Detect which cell encompasses the target text, then output its (X, Y) center coordinate. 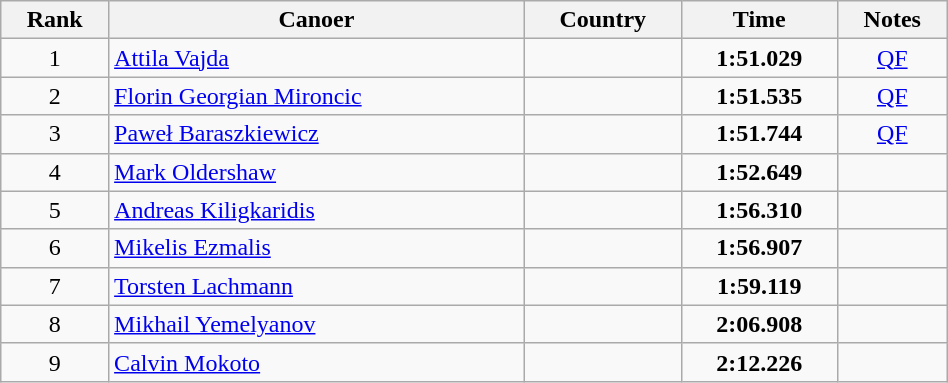
5 (55, 210)
Torsten Lachmann (317, 286)
2:12.226 (759, 362)
Attila Vajda (317, 58)
Time (759, 20)
1:52.649 (759, 172)
2:06.908 (759, 324)
3 (55, 134)
9 (55, 362)
Paweł Baraszkiewicz (317, 134)
6 (55, 248)
Rank (55, 20)
Canoer (317, 20)
7 (55, 286)
4 (55, 172)
1:59.119 (759, 286)
1 (55, 58)
Florin Georgian Mironcic (317, 96)
2 (55, 96)
1:51.744 (759, 134)
Mark Oldershaw (317, 172)
1:56.907 (759, 248)
Andreas Kiligkaridis (317, 210)
8 (55, 324)
Mikhail Yemelyanov (317, 324)
Mikelis Ezmalis (317, 248)
Notes (892, 20)
1:51.535 (759, 96)
1:56.310 (759, 210)
Calvin Mokoto (317, 362)
1:51.029 (759, 58)
Country (602, 20)
